Find where the given text appears and provide that cell's center as (X, Y) coordinate. 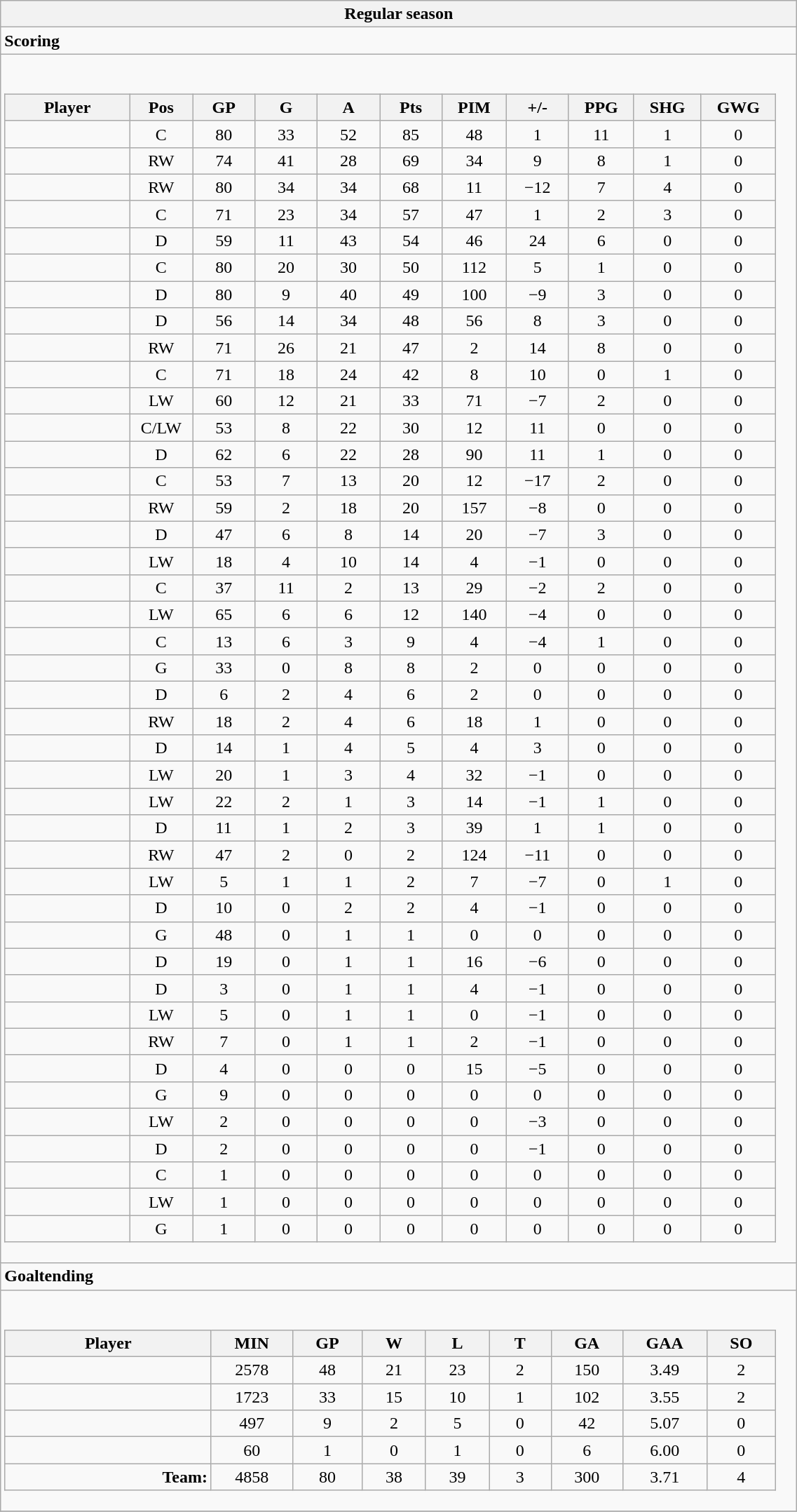
300 (587, 1477)
A (349, 107)
−12 (537, 187)
PIM (475, 107)
3.49 (665, 1370)
40 (349, 295)
3.55 (665, 1397)
74 (224, 161)
37 (224, 588)
26 (286, 348)
Pos (161, 107)
6.00 (665, 1450)
102 (587, 1397)
−3 (537, 1122)
140 (475, 614)
−17 (537, 481)
54 (411, 241)
41 (286, 161)
MIN (252, 1343)
150 (587, 1370)
52 (349, 134)
−5 (537, 1068)
2578 (252, 1370)
50 (411, 268)
112 (475, 268)
GAA (665, 1343)
Scoring (399, 41)
T (520, 1343)
−2 (537, 588)
3.71 (665, 1477)
90 (475, 454)
L (457, 1343)
Team: (108, 1477)
SHG (667, 107)
19 (224, 961)
Regular season (399, 14)
43 (349, 241)
Pts (411, 107)
−11 (537, 855)
SO (741, 1343)
GA (587, 1343)
124 (475, 855)
W (394, 1343)
497 (252, 1424)
69 (411, 161)
16 (475, 961)
65 (224, 614)
49 (411, 295)
5.07 (665, 1424)
157 (475, 508)
38 (394, 1477)
−6 (537, 961)
1723 (252, 1397)
32 (475, 775)
−9 (537, 295)
57 (411, 214)
Goaltending (399, 1276)
GWG (738, 107)
68 (411, 187)
C/LW (161, 428)
100 (475, 295)
29 (475, 588)
62 (224, 454)
+/- (537, 107)
85 (411, 134)
4858 (252, 1477)
−8 (537, 508)
46 (475, 241)
PPG (601, 107)
